Search for the cell housing the specified text and yield its (X, Y) center coordinate. 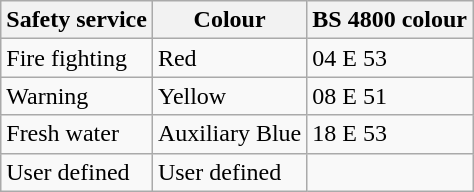
Yellow (229, 96)
08 E 51 (390, 96)
Safety service (77, 20)
Red (229, 58)
Warning (77, 96)
Fresh water (77, 134)
04 E 53 (390, 58)
Auxiliary Blue (229, 134)
Colour (229, 20)
BS 4800 colour (390, 20)
18 E 53 (390, 134)
Fire fighting (77, 58)
